Pinpoint the cell where the given text exists, returning its [x, y] midpoint coordinate. 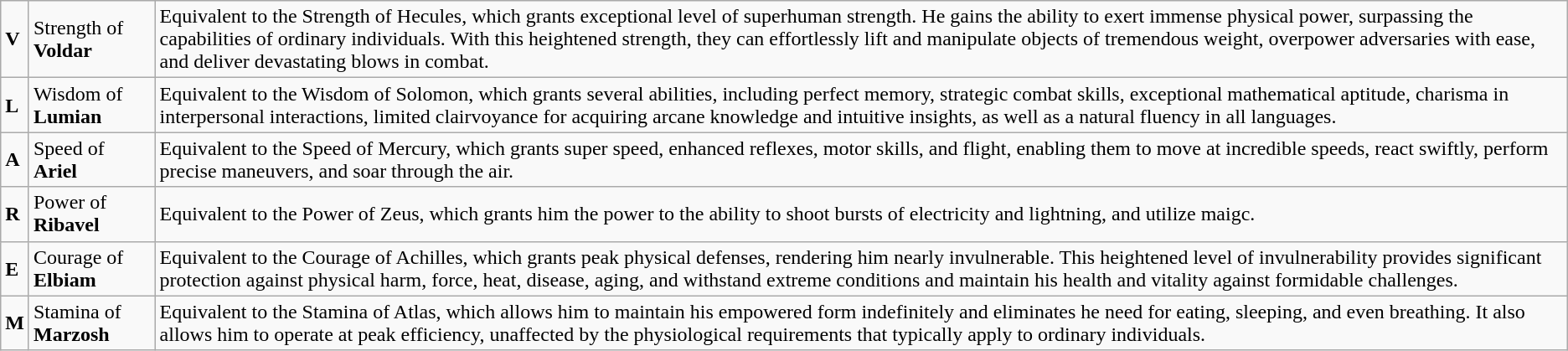
Stamina of Marzosh [92, 323]
E [15, 268]
V [15, 39]
Equivalent to the Power of Zeus, which grants him the power to the ability to shoot bursts of electricity and lightning, and utilize maigc. [861, 214]
M [15, 323]
L [15, 106]
Courage of Elbiam [92, 268]
Speed of Ariel [92, 159]
Strength of Voldar [92, 39]
A [15, 159]
Wisdom of Lumian [92, 106]
Power of Ribavel [92, 214]
R [15, 214]
